Scan for the cell matching the given text and deliver its (x, y) coordinate at center. 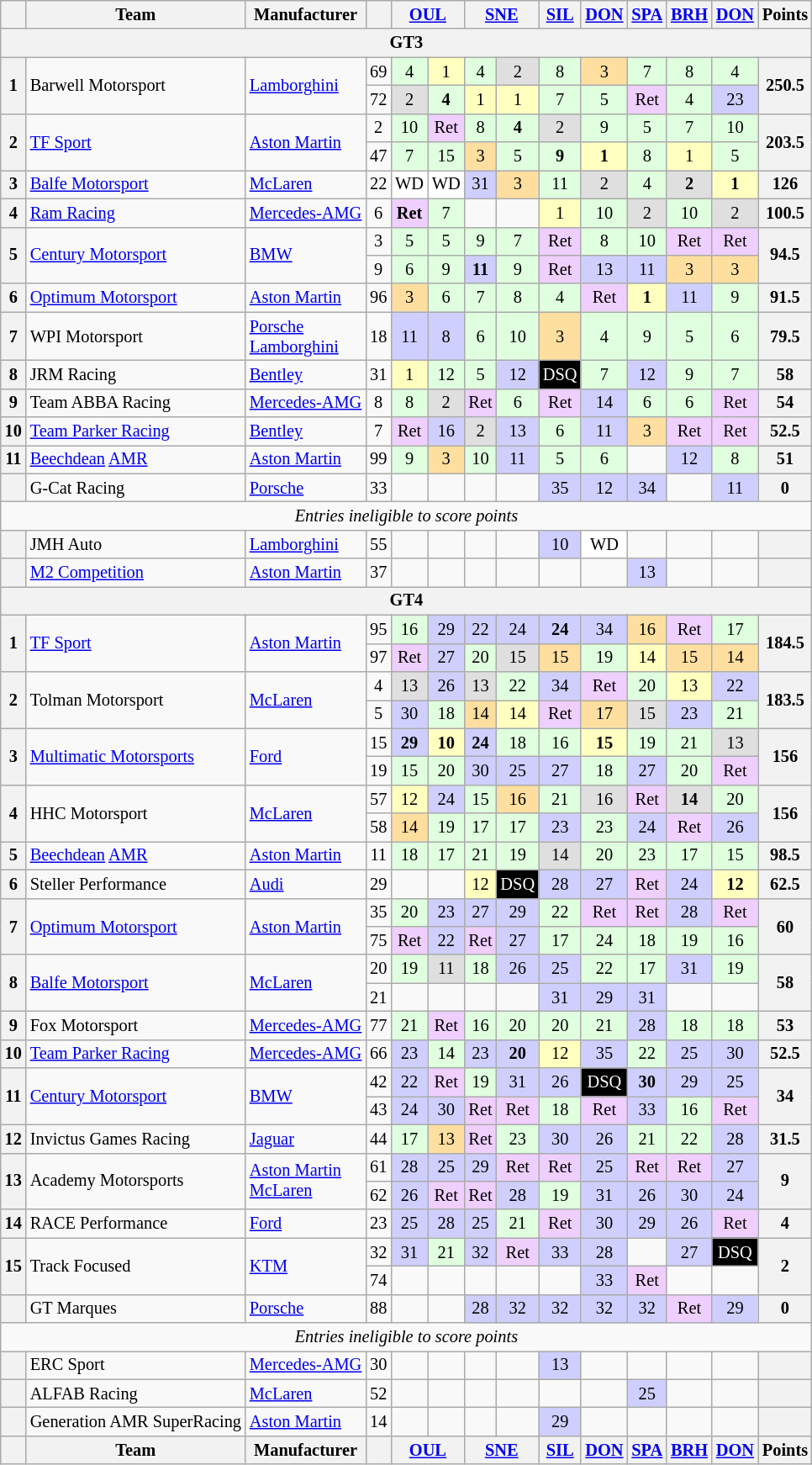
97 (378, 658)
M2 Competition (136, 573)
42 (378, 1082)
96 (378, 298)
77 (378, 1025)
53 (785, 1025)
ALFAB Racing (136, 1394)
66 (378, 1054)
184.5 (785, 643)
203.5 (785, 141)
47 (378, 156)
37 (378, 573)
Aston MartinMcLaren (306, 1181)
62.5 (785, 884)
JMH Auto (136, 544)
100.5 (785, 213)
GT Marques (136, 1309)
RACE Performance (136, 1224)
Barwell Motorsport (136, 86)
183.5 (785, 700)
ERC Sport (136, 1365)
G-Cat Racing (136, 488)
51 (785, 459)
Generation AMR SuperRacing (136, 1422)
Track Focused (136, 1267)
57 (378, 799)
91.5 (785, 298)
31.5 (785, 1139)
JRM Racing (136, 374)
GT3 (407, 43)
95 (378, 629)
Academy Motorsports (136, 1181)
99 (378, 459)
55 (378, 544)
62 (378, 1195)
75 (378, 940)
54 (785, 403)
Team ABBA Racing (136, 403)
Audi (306, 884)
KTM (306, 1267)
Invictus Games Racing (136, 1139)
60 (785, 927)
98.5 (785, 855)
Fox Motorsport (136, 1025)
Steller Performance (136, 884)
126 (785, 184)
Tolman Motorsport (136, 700)
Jaguar (306, 1139)
GT4 (407, 600)
94.5 (785, 256)
52 (378, 1394)
PorscheLamborghini (306, 336)
250.5 (785, 86)
88 (378, 1309)
69 (378, 71)
61 (378, 1167)
44 (378, 1139)
74 (378, 1280)
WPI Motorsport (136, 336)
43 (378, 1110)
72 (378, 99)
Multimatic Motorsports (136, 757)
HHC Motorsport (136, 812)
Ram Racing (136, 213)
79.5 (785, 336)
